Return [X, Y] of the center of cell containing provided text 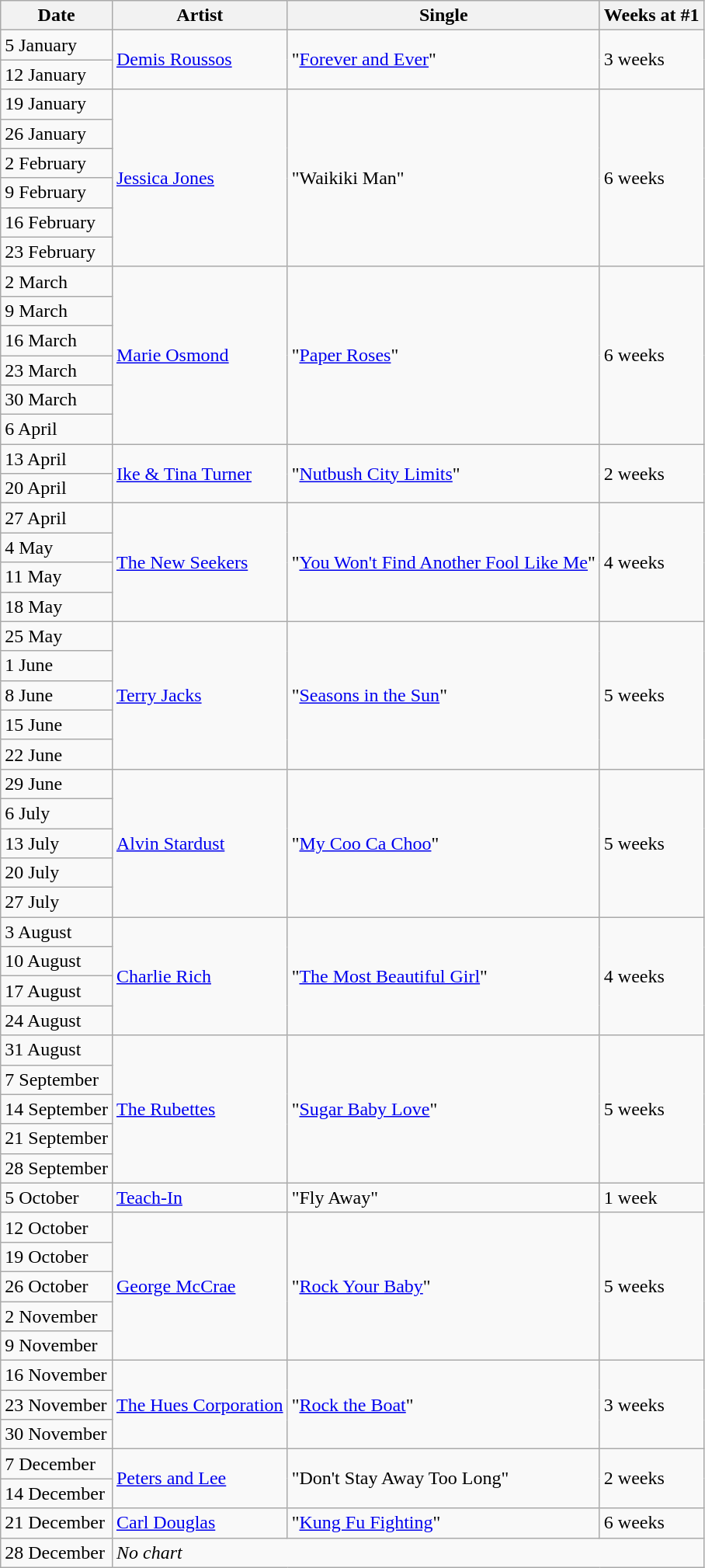
3 August [57, 932]
20 July [57, 873]
10 August [57, 961]
1 June [57, 666]
23 November [57, 1405]
No chart [408, 1552]
13 July [57, 843]
23 February [57, 252]
17 August [57, 991]
19 October [57, 1257]
Teach-In [200, 1198]
"Fly Away" [443, 1198]
Peters and Lee [200, 1479]
12 October [57, 1227]
Terry Jacks [200, 695]
28 September [57, 1168]
Marie Osmond [200, 355]
28 December [57, 1552]
16 March [57, 340]
16 November [57, 1375]
4 May [57, 548]
5 October [57, 1198]
Alvin Stardust [200, 843]
16 February [57, 222]
20 April [57, 488]
30 November [57, 1434]
29 June [57, 784]
9 November [57, 1346]
Charlie Rich [200, 976]
Jessica Jones [200, 178]
"Nutbush City Limits" [443, 474]
"Seasons in the Sun" [443, 695]
9 February [57, 193]
"Don't Stay Away Too Long" [443, 1479]
"Forever and Ever" [443, 60]
2 March [57, 281]
25 May [57, 636]
Date [57, 16]
"Sugar Baby Love" [443, 1109]
The New Seekers [200, 562]
7 September [57, 1080]
7 December [57, 1464]
Artist [200, 16]
The Rubettes [200, 1109]
22 June [57, 754]
19 January [57, 104]
"The Most Beautiful Girl" [443, 976]
30 March [57, 400]
8 June [57, 695]
24 August [57, 1020]
14 December [57, 1493]
"Kung Fu Fighting" [443, 1523]
26 January [57, 134]
27 July [57, 902]
11 May [57, 577]
12 January [57, 75]
The Hues Corporation [200, 1405]
14 September [57, 1109]
9 March [57, 311]
31 August [57, 1050]
15 June [57, 725]
6 April [57, 429]
Ike & Tina Turner [200, 474]
George McCrae [200, 1286]
21 December [57, 1523]
"You Won't Find Another Fool Like Me" [443, 562]
"Rock the Boat" [443, 1405]
2 November [57, 1316]
23 March [57, 370]
"Paper Roses" [443, 355]
18 May [57, 607]
5 January [57, 45]
Demis Roussos [200, 60]
2 February [57, 163]
26 October [57, 1286]
Carl Douglas [200, 1523]
27 April [57, 518]
13 April [57, 459]
Single [443, 16]
"Rock Your Baby" [443, 1286]
"Waikiki Man" [443, 178]
6 July [57, 813]
"My Coo Ca Choo" [443, 843]
Weeks at #1 [651, 16]
1 week [651, 1198]
21 September [57, 1139]
